Capture the cell that displays the provided text and extract its [x, y] central coordinate. 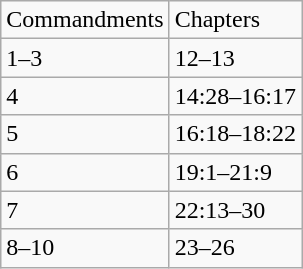
12–13 [235, 58]
8–10 [85, 248]
23–26 [235, 248]
16:18–18:22 [235, 134]
Commandments [85, 20]
14:28–16:17 [235, 96]
5 [85, 134]
22:13–30 [235, 210]
4 [85, 96]
1–3 [85, 58]
19:1–21:9 [235, 172]
6 [85, 172]
7 [85, 210]
Chapters [235, 20]
